Extract the [X, Y] coordinate from the center of the cell holding the provided text.  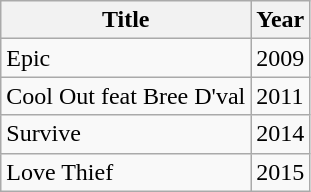
2009 [280, 58]
2015 [280, 172]
Love Thief [126, 172]
Epic [126, 58]
Year [280, 20]
Title [126, 20]
Survive [126, 134]
Cool Out feat Bree D'val [126, 96]
2014 [280, 134]
2011 [280, 96]
